Return the (X, Y) coordinate for the center point of the cell that contains the specified text.  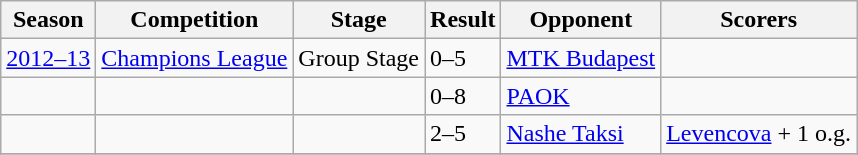
Champions League (194, 58)
PAOK (581, 96)
Scorers (759, 20)
0–8 (463, 96)
Competition (194, 20)
Group Stage (359, 58)
0–5 (463, 58)
Stage (359, 20)
MTK Budapest (581, 58)
Levencova + 1 o.g. (759, 134)
Opponent (581, 20)
2–5 (463, 134)
Result (463, 20)
Nashe Taksi (581, 134)
2012–13 (48, 58)
Season (48, 20)
